Capture the cell that displays the provided text and extract its [X, Y] central coordinate. 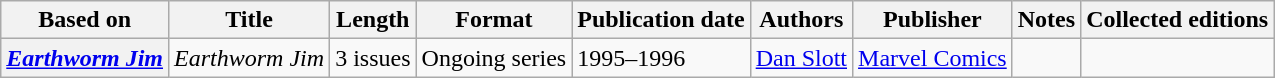
Length [373, 20]
Based on [85, 20]
Publication date [661, 20]
Publisher [933, 20]
3 issues [373, 58]
Title [250, 20]
Marvel Comics [933, 58]
Format [494, 20]
Collected editions [1178, 20]
Dan Slott [801, 58]
Notes [1046, 20]
Ongoing series [494, 58]
Authors [801, 20]
1995–1996 [661, 58]
